Search for the cell housing the specified text and yield its (x, y) center coordinate. 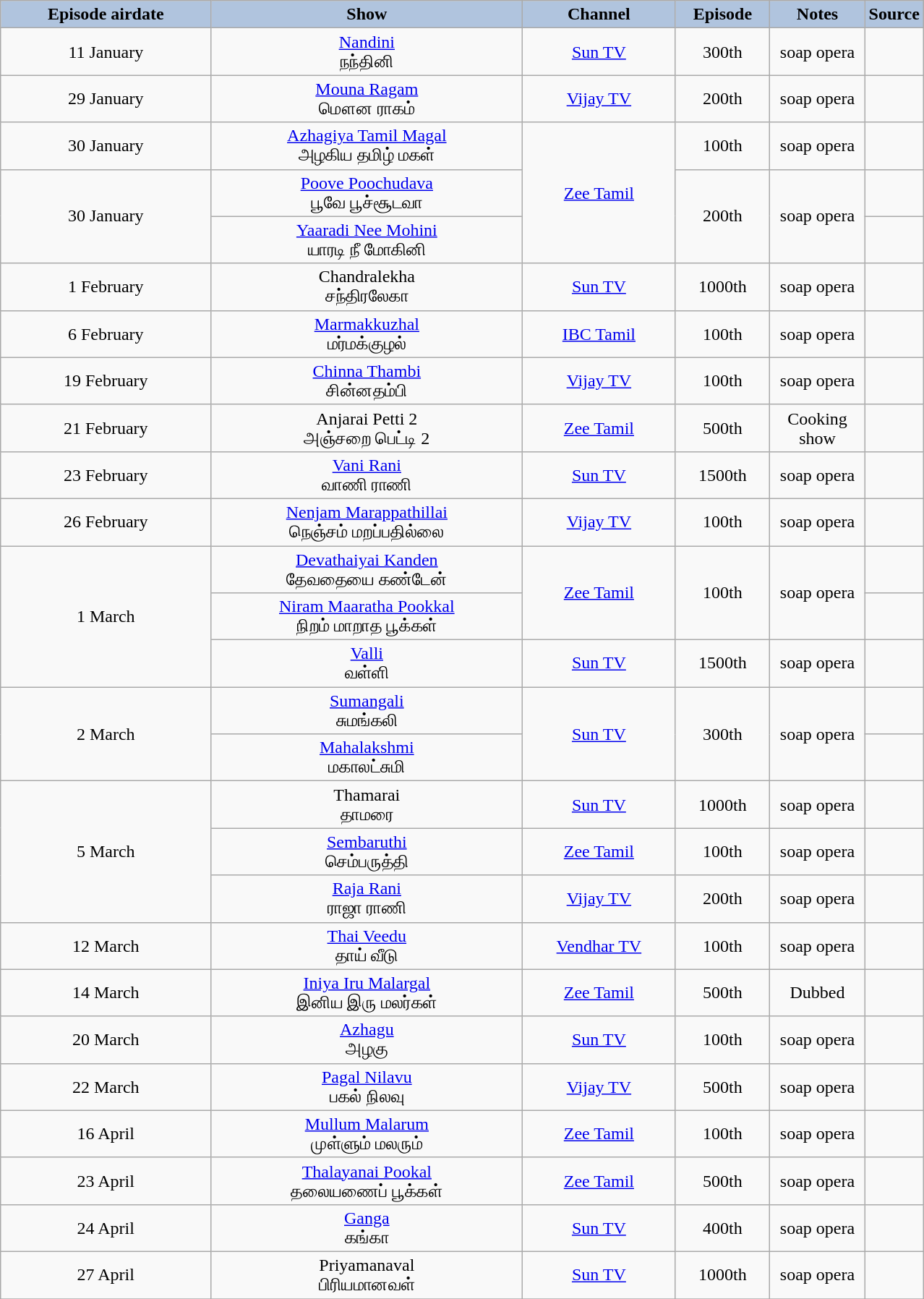
Devathaiyai Kanden தேவதையை கண்டேன் (367, 568)
Vani Rani வாணி ராணி (367, 474)
11 January (106, 52)
Sembaruthi செம்பருத்தி (367, 852)
Raja Rani ராஜா ராணி (367, 898)
1 March (106, 616)
Episode (723, 14)
Ganga கங்கா (367, 1228)
Marmakkuzhal மர்மக்குழல் (367, 334)
29 January (106, 98)
Priyamanaval பிரியமானவள் (367, 1274)
Channel (599, 14)
Nenjam Marappathillai நெஞ்சம் மறப்பதில்லை (367, 522)
Azhagiya Tamil Magal அழகிய தமிழ் மகள் (367, 146)
IBC Tamil (599, 334)
Mahalakshmi மகாலட்சுமி (367, 758)
Thalayanai Pookal தலையணைப் பூக்கள் (367, 1180)
Episode airdate (106, 14)
Cooking show (817, 428)
Vendhar TV (599, 946)
2 March (106, 734)
22 March (106, 1086)
Valli வள்ளி (367, 664)
Niram Maaratha Pookkal நிறம் மாறாத பூக்கள் (367, 616)
14 March (106, 992)
Yaaradi Nee Mohini யாரடி நீ மோகினி (367, 240)
Source (894, 14)
Iniya Iru Malargal இனிய இரு மலர்கள் (367, 992)
Mullum Malarum முள்ளும் மலரும் (367, 1134)
Mouna Ragam மௌன ராகம் (367, 98)
23 April (106, 1180)
21 February (106, 428)
12 March (106, 946)
6 February (106, 334)
Anjarai Petti 2 அஞ்சறை பெட்டி 2 (367, 428)
19 February (106, 380)
Dubbed (817, 992)
Notes (817, 14)
24 April (106, 1228)
Sumangali சுமங்கலி (367, 710)
5 March (106, 852)
16 April (106, 1134)
27 April (106, 1274)
20 March (106, 1040)
Chandralekha சந்திரலேகா (367, 286)
Poove Poochudava பூவே பூச்சூடவா (367, 192)
Pagal Nilavu பகல் நிலவு (367, 1086)
Show (367, 14)
Chinna Thambi சின்னதம்பி (367, 380)
Thai Veedu தாய் வீடு (367, 946)
23 February (106, 474)
Azhagu அழகு (367, 1040)
Thamarai தாமரை (367, 804)
26 February (106, 522)
Nandini நந்தினி (367, 52)
400th (723, 1228)
1 February (106, 286)
